Extract the [x, y] coordinate from the center of the cell holding the provided text.  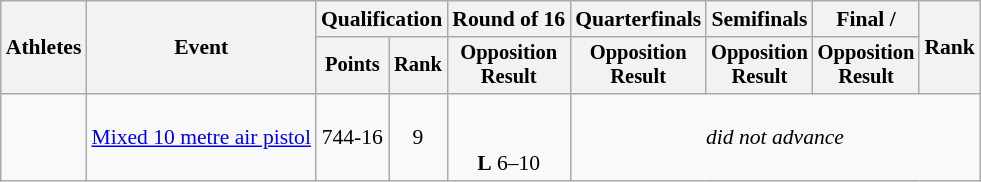
9 [418, 138]
Quarterfinals [638, 19]
Athletes [44, 48]
Mixed 10 metre air pistol [201, 138]
Round of 16 [508, 19]
did not advance [775, 138]
Semifinals [760, 19]
Final / [866, 19]
Points [352, 66]
744-16 [352, 138]
Event [201, 48]
Qualification [382, 19]
L 6–10 [508, 138]
